Search for the cell housing the specified text and yield its (x, y) center coordinate. 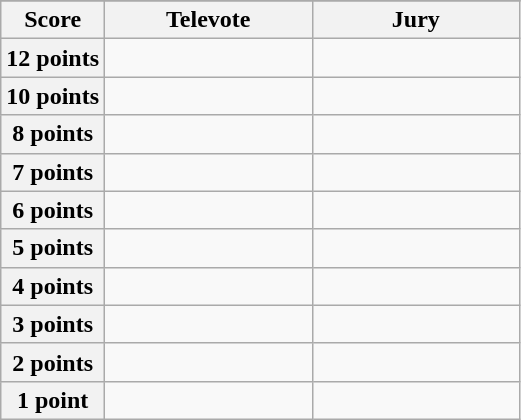
Score (53, 20)
3 points (53, 324)
8 points (53, 134)
2 points (53, 362)
4 points (53, 286)
7 points (53, 172)
Televote (209, 20)
1 point (53, 400)
12 points (53, 58)
10 points (53, 96)
6 points (53, 210)
5 points (53, 248)
Jury (416, 20)
